Detect which cell encompasses the target text, then output its [X, Y] center coordinate. 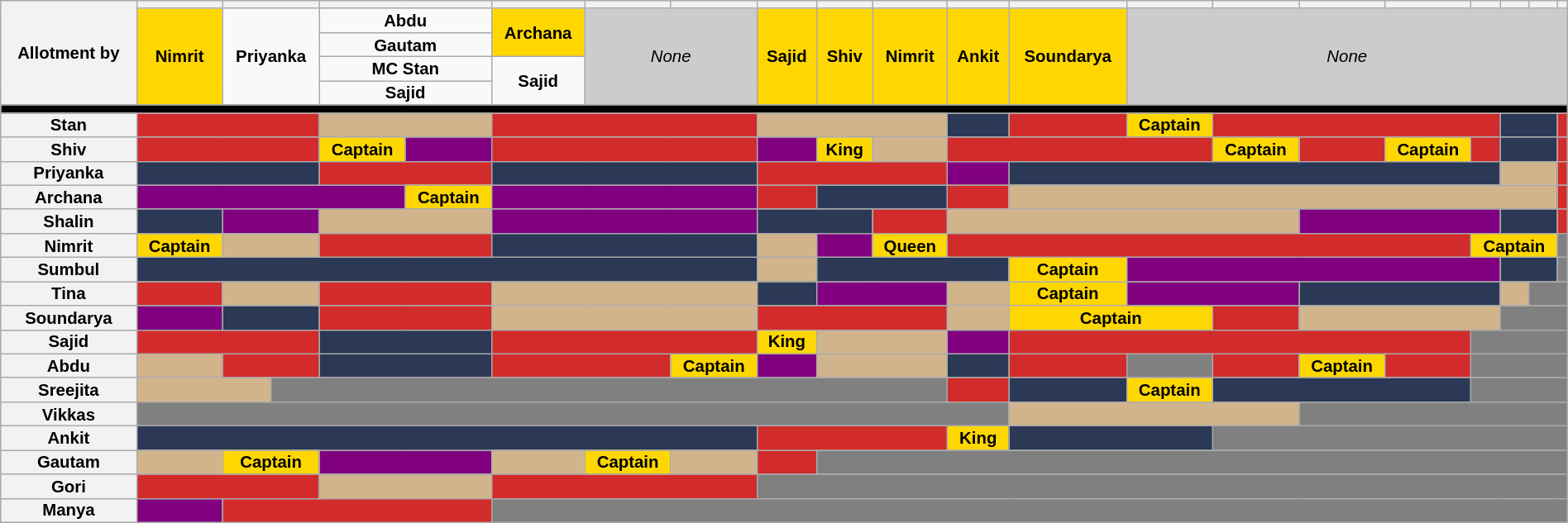
Stan [69, 124]
Manya [69, 511]
Queen [910, 245]
Gori [69, 486]
Sumbul [69, 269]
Tina [69, 292]
MC Stan [405, 68]
Sreejita [69, 390]
Allotment by [69, 52]
Vikkas [69, 413]
Shalin [69, 221]
